Return (x, y) of the center of cell containing provided text 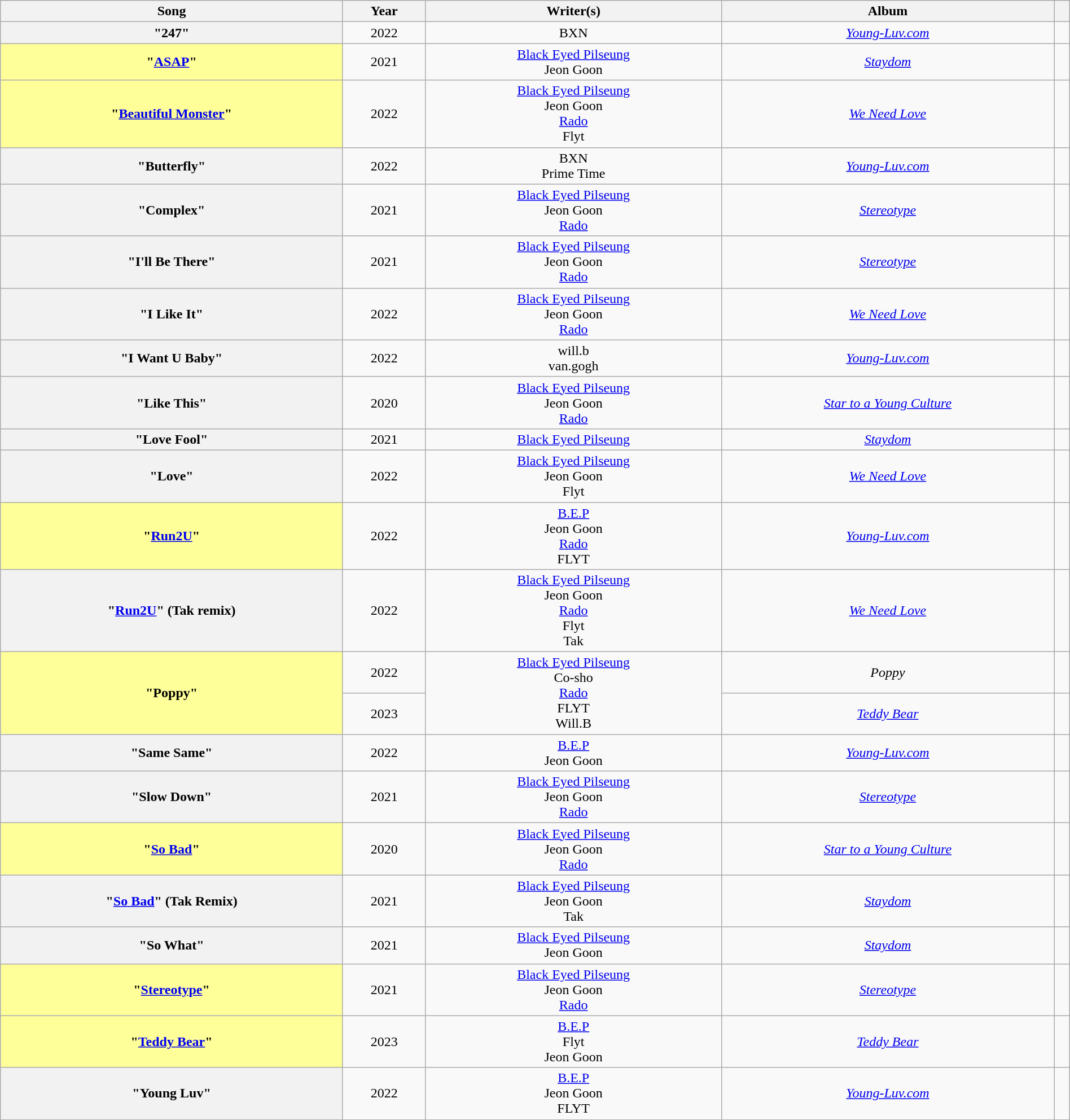
B.E.PJeon GoonRadoFLYT (573, 536)
Black Eyed PilseungJeon GoonFlyt (573, 476)
B.E.PJeon Goon (573, 753)
Black Eyed PilseungCo-shoRadoFLYTWill.B (573, 693)
BXN (573, 33)
"Beautiful Monster" (172, 114)
Song (172, 11)
"Young Luv" (172, 1093)
"So What" (172, 945)
"Love" (172, 476)
"247" (172, 33)
"I'll Be There" (172, 262)
Year (384, 11)
"So Bad" (172, 849)
will.bvan.gogh (573, 358)
BXNPrime Time (573, 166)
"I Like It" (172, 314)
Black Eyed PilseungJeon GoonRadoFlyt (573, 114)
Black Eyed PilseungJeon GoonTak (573, 901)
"So Bad" (Tak Remix) (172, 901)
Poppy (888, 673)
"Complex" (172, 210)
"Teddy Bear" (172, 1042)
"Same Same" (172, 753)
"I Want U Baby" (172, 358)
"ASAP" (172, 62)
"Love Fool" (172, 439)
"Stereotype" (172, 990)
"Butterfly" (172, 166)
"Slow Down" (172, 797)
"Like This" (172, 403)
"Run2U" (Tak remix) (172, 611)
"Poppy" (172, 693)
Writer(s) (573, 11)
B.E.PFlytJeon Goon (573, 1042)
B.E.PJeon GoonFLYT (573, 1093)
Album (888, 11)
Black Eyed Pilseung (573, 439)
"Run2U" (172, 536)
Black Eyed PilseungJeon GoonRadoFlytTak (573, 611)
